Detect which cell encompasses the target text, then output its [X, Y] center coordinate. 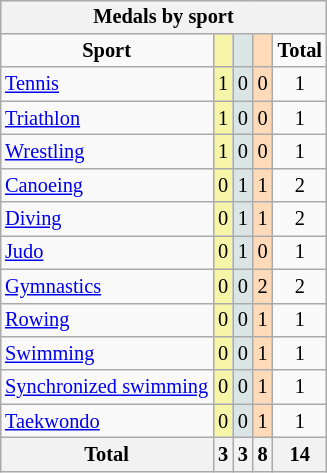
Judo [106, 253]
14 [300, 455]
8 [263, 455]
Rowing [106, 320]
Medals by sport [164, 17]
Taekwondo [106, 421]
Swimming [106, 354]
Gymnastics [106, 286]
Tennis [106, 84]
Wrestling [106, 152]
Synchronized swimming [106, 387]
Canoeing [106, 185]
Triathlon [106, 118]
Diving [106, 219]
Sport [106, 51]
